Return the (X, Y) coordinate for the center point of the cell that contains the specified text.  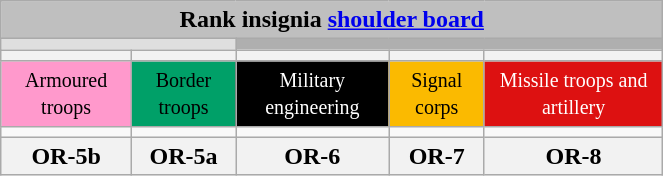
Rank insignia shoulder board (332, 20)
Border troops (183, 94)
OR-7 (436, 156)
OR-8 (574, 156)
OR-5a (183, 156)
Signal corps (436, 94)
Armoured troops (66, 94)
OR-5b (66, 156)
Missile troops and artillery (574, 94)
OR-6 (313, 156)
Military engineering (313, 94)
